Capture the cell that displays the provided text and extract its (X, Y) central coordinate. 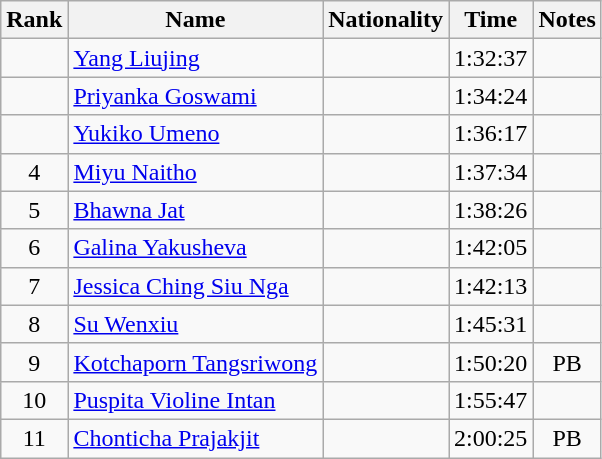
Yang Liujing (196, 58)
7 (34, 286)
8 (34, 324)
1:38:26 (490, 210)
Puspita Violine Intan (196, 400)
Yukiko Umeno (196, 134)
Name (196, 20)
2:00:25 (490, 438)
Miyu Naitho (196, 172)
Notes (567, 20)
11 (34, 438)
4 (34, 172)
1:36:17 (490, 134)
Rank (34, 20)
1:55:47 (490, 400)
Galina Yakusheva (196, 248)
1:37:34 (490, 172)
10 (34, 400)
5 (34, 210)
1:45:31 (490, 324)
Chonticha Prajakjit (196, 438)
9 (34, 362)
1:42:05 (490, 248)
Kotchaporn Tangsriwong (196, 362)
Priyanka Goswami (196, 96)
1:34:24 (490, 96)
Su Wenxiu (196, 324)
Bhawna Jat (196, 210)
1:42:13 (490, 286)
Jessica Ching Siu Nga (196, 286)
Nationality (386, 20)
1:50:20 (490, 362)
1:32:37 (490, 58)
Time (490, 20)
6 (34, 248)
